Return the [x, y] coordinate for the center point of the cell that contains the specified text.  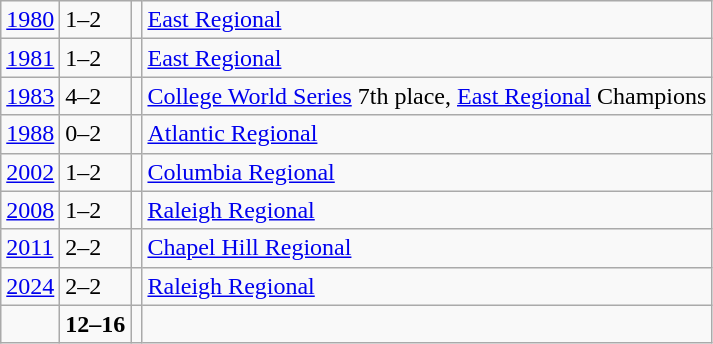
0–2 [96, 134]
Chapel Hill Regional [427, 248]
2011 [30, 248]
1980 [30, 20]
2002 [30, 172]
4–2 [96, 96]
Atlantic Regional [427, 134]
1981 [30, 58]
Columbia Regional [427, 172]
1983 [30, 96]
College World Series 7th place, East Regional Champions [427, 96]
1988 [30, 134]
2024 [30, 286]
2008 [30, 210]
12–16 [96, 324]
